Search for the cell housing the specified text and yield its (X, Y) center coordinate. 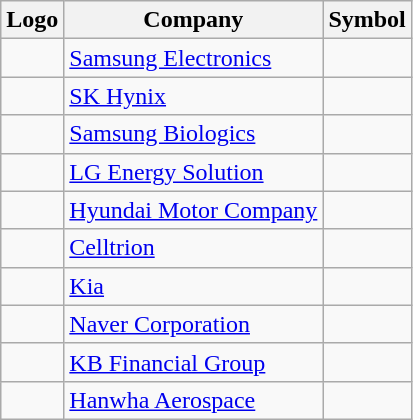
LG Energy Solution (194, 172)
Celltrion (194, 248)
Symbol (367, 20)
KB Financial Group (194, 362)
SK Hynix (194, 96)
Logo (32, 20)
Kia (194, 286)
Hanwha Aerospace (194, 400)
Naver Corporation (194, 324)
Hyundai Motor Company (194, 210)
Company (194, 20)
Samsung Electronics (194, 58)
Samsung Biologics (194, 134)
